Return [X, Y] of the center of cell containing provided text 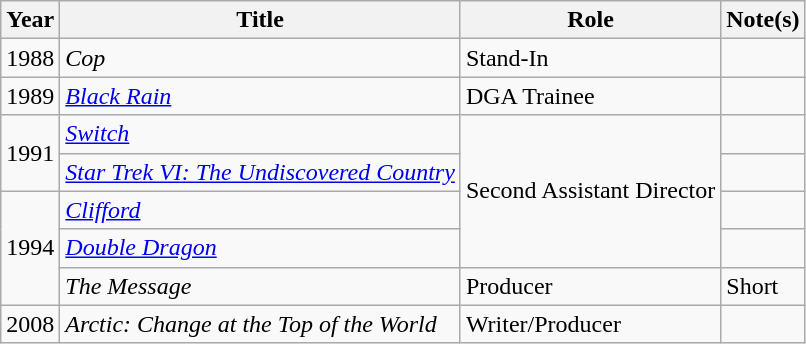
1989 [30, 96]
Note(s) [763, 20]
Title [260, 20]
Stand-In [590, 58]
Black Rain [260, 96]
Switch [260, 134]
Arctic: Change at the Top of the World [260, 324]
Cop [260, 58]
Second Assistant Director [590, 191]
2008 [30, 324]
Clifford [260, 210]
1988 [30, 58]
DGA Trainee [590, 96]
The Message [260, 286]
Role [590, 20]
1994 [30, 248]
1991 [30, 153]
Double Dragon [260, 248]
Short [763, 286]
Producer [590, 286]
Star Trek VI: The Undiscovered Country [260, 172]
Writer/Producer [590, 324]
Year [30, 20]
